Locate the cell with the specified text and output its (X, Y) center coordinate. 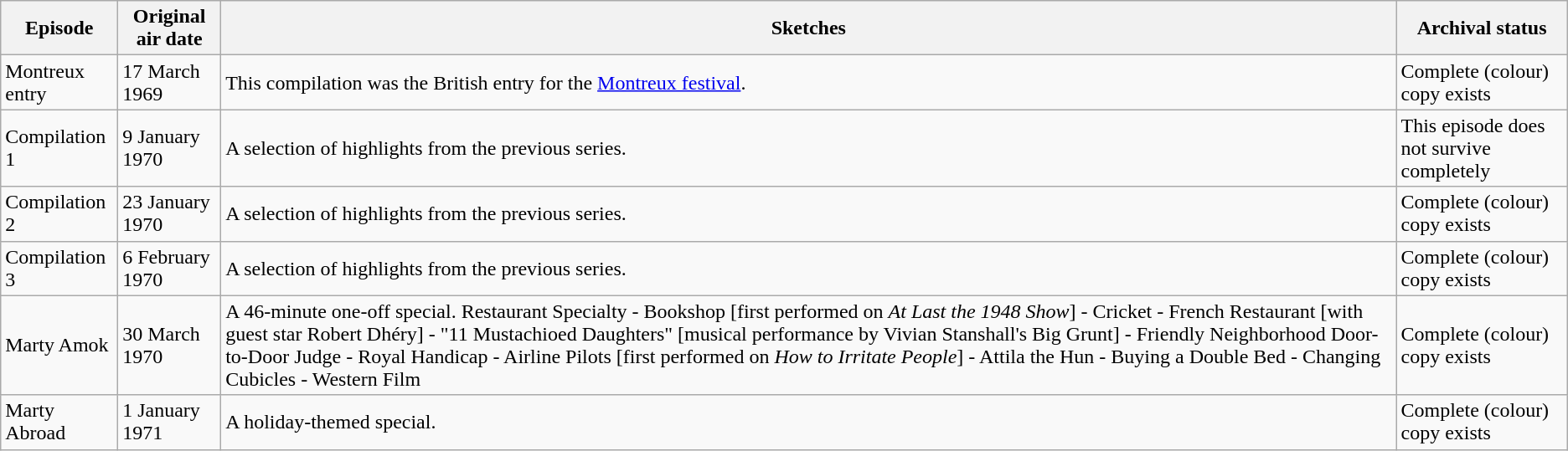
This episode does not survive completely (1482, 148)
17 March 1969 (169, 82)
30 March 1970 (169, 345)
Episode (59, 28)
Compilation 1 (59, 148)
This compilation was the British entry for the Montreux festival. (809, 82)
6 February 1970 (169, 268)
Archival status (1482, 28)
23 January 1970 (169, 214)
A holiday-themed special. (809, 422)
1 January 1971 (169, 422)
9 January 1970 (169, 148)
Original air date (169, 28)
Compilation 3 (59, 268)
Marty Abroad (59, 422)
Montreux entry (59, 82)
Marty Amok (59, 345)
Compilation 2 (59, 214)
Sketches (809, 28)
